Return the [x, y] coordinate for the center point of the cell that contains the specified text.  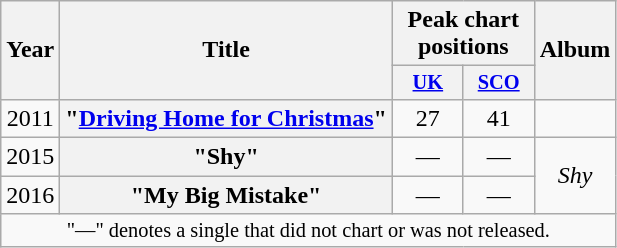
"—" denotes a single that did not chart or was not released. [308, 231]
41 [498, 118]
2011 [30, 118]
UK [428, 83]
Shy [575, 176]
2016 [30, 195]
Album [575, 50]
27 [428, 118]
"Driving Home for Christmas" [226, 118]
"Shy" [226, 157]
"My Big Mistake" [226, 195]
SCO [498, 83]
Title [226, 50]
Year [30, 50]
2015 [30, 157]
Peak chart positions [463, 34]
